Output the [x, y] coordinate of the center of the cell containing the given text.  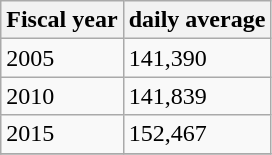
141,390 [197, 58]
daily average [197, 20]
141,839 [197, 96]
152,467 [197, 134]
2005 [62, 58]
2010 [62, 96]
Fiscal year [62, 20]
2015 [62, 134]
